From the cell containing the given text, extract its center point as (x, y) coordinate. 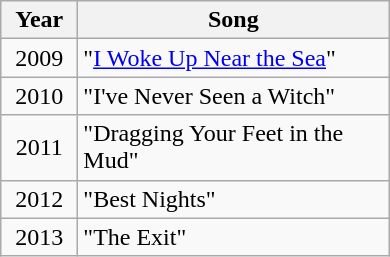
2009 (40, 58)
2010 (40, 96)
2011 (40, 148)
2013 (40, 237)
"I Woke Up Near the Sea" (234, 58)
"The Exit" (234, 237)
"I've Never Seen a Witch" (234, 96)
"Best Nights" (234, 199)
2012 (40, 199)
Year (40, 20)
Song (234, 20)
"Dragging Your Feet in the Mud" (234, 148)
